For the text-containing cell, return its midpoint in (x, y) coordinate format. 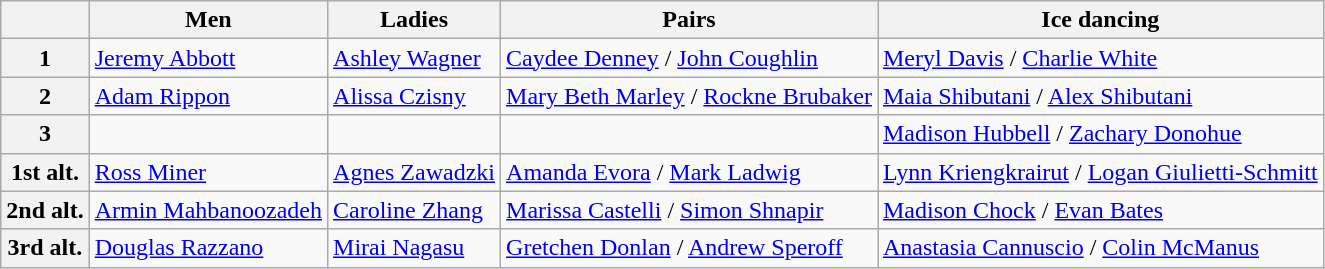
Ross Miner (208, 172)
3rd alt. (45, 248)
Agnes Zawadzki (414, 172)
Meryl Davis / Charlie White (1101, 58)
Anastasia Cannuscio / Colin McManus (1101, 248)
Madison Hubbell / Zachary Donohue (1101, 134)
Mirai Nagasu (414, 248)
Maia Shibutani / Alex Shibutani (1101, 96)
Lynn Kriengkrairut / Logan Giulietti-Schmitt (1101, 172)
Alissa Czisny (414, 96)
1 (45, 58)
Douglas Razzano (208, 248)
Men (208, 20)
Adam Rippon (208, 96)
Armin Mahbanoozadeh (208, 210)
Pairs (690, 20)
Amanda Evora / Mark Ladwig (690, 172)
Ladies (414, 20)
3 (45, 134)
Marissa Castelli / Simon Shnapir (690, 210)
Gretchen Donlan / Andrew Speroff (690, 248)
Madison Chock / Evan Bates (1101, 210)
Caydee Denney / John Coughlin (690, 58)
Mary Beth Marley / Rockne Brubaker (690, 96)
2nd alt. (45, 210)
Caroline Zhang (414, 210)
Ice dancing (1101, 20)
2 (45, 96)
Ashley Wagner (414, 58)
1st alt. (45, 172)
Jeremy Abbott (208, 58)
